Extract the [X, Y] coordinate from the center of the cell holding the provided text.  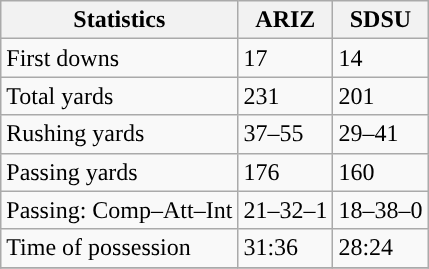
SDSU [380, 20]
17 [286, 58]
ARIZ [286, 20]
18–38–0 [380, 210]
Total yards [120, 96]
176 [286, 172]
160 [380, 172]
201 [380, 96]
Time of possession [120, 248]
Passing: Comp–Att–Int [120, 210]
29–41 [380, 134]
14 [380, 58]
Rushing yards [120, 134]
28:24 [380, 248]
First downs [120, 58]
Passing yards [120, 172]
21–32–1 [286, 210]
Statistics [120, 20]
231 [286, 96]
31:36 [286, 248]
37–55 [286, 134]
